Search for the cell housing the specified text and yield its (x, y) center coordinate. 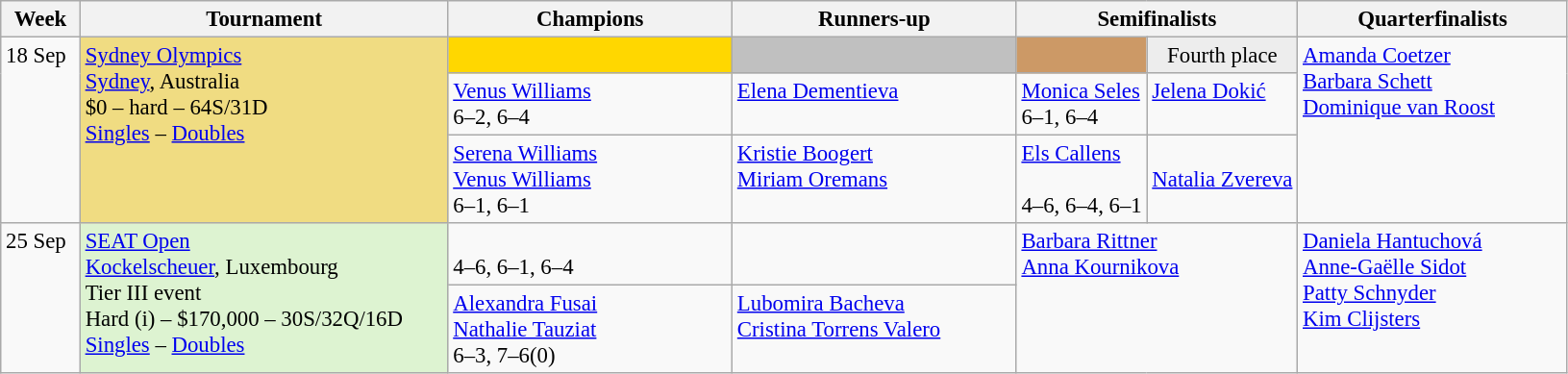
Fourth place (1223, 56)
Daniela Hantuchová Anne-Gaëlle Sidot Patty Schnyder Kim Clijsters (1432, 298)
Champions (590, 19)
Alexandra Fusai Nathalie Tauziat6–3, 7–6(0) (590, 330)
Tournament (263, 19)
Semifinalists (1157, 19)
Amanda Coetzer Barbara Schett Dominique van Roost (1432, 131)
Natalia Zvereva (1223, 180)
Els Callens 4–6, 6–4, 6–1 (1082, 180)
Lubomira Bacheva Cristina Torrens Valero (875, 330)
Sydney Olympics Sydney, Australia $0 – hard – 64S/31DSingles – Doubles (263, 131)
Venus Williams 6–2, 6–4 (590, 104)
Quarterfinalists (1432, 19)
Elena Dementieva (875, 104)
Week (40, 19)
SEAT Open Kockelscheuer, Luxembourg Tier III eventHard (i) – $170,000 – 30S/32Q/16DSingles – Doubles (263, 298)
Jelena Dokić (1223, 104)
Kristie Boogert Miriam Oremans (875, 180)
18 Sep (40, 131)
Barbara Rittner Anna Kournikova (1157, 298)
Monica Seles 6–1, 6–4 (1082, 104)
25 Sep (40, 298)
Runners-up (875, 19)
4–6, 6–1, 6–4 (590, 254)
Serena Williams Venus Williams6–1, 6–1 (590, 180)
